Find where the given text appears and provide that cell's center as (x, y) coordinate. 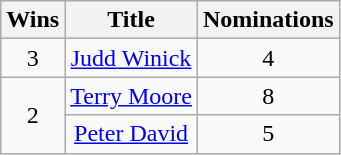
4 (268, 58)
5 (268, 134)
Title (132, 20)
Nominations (268, 20)
Wins (33, 20)
Judd Winick (132, 58)
Peter David (132, 134)
3 (33, 58)
Terry Moore (132, 96)
8 (268, 96)
2 (33, 115)
